Find where the given text appears and provide that cell's center as (X, Y) coordinate. 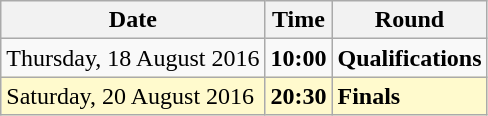
Saturday, 20 August 2016 (133, 96)
Qualifications (410, 58)
20:30 (298, 96)
Date (133, 20)
Finals (410, 96)
10:00 (298, 58)
Time (298, 20)
Round (410, 20)
Thursday, 18 August 2016 (133, 58)
